Detect which cell encompasses the target text, then output its (x, y) center coordinate. 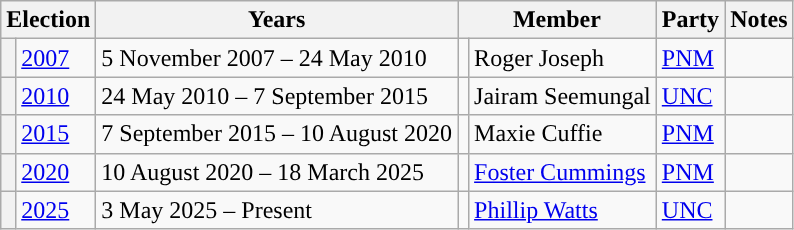
7 September 2015 – 10 August 2020 (277, 134)
5 November 2007 – 24 May 2010 (277, 58)
2010 (56, 96)
Notes (759, 20)
2020 (56, 172)
Party (690, 20)
Maxie Cuffie (563, 134)
24 May 2010 – 7 September 2015 (277, 96)
10 August 2020 – 18 March 2025 (277, 172)
Election (48, 20)
Jairam Seemungal (563, 96)
2015 (56, 134)
2007 (56, 58)
Foster Cummings (563, 172)
Roger Joseph (563, 58)
Phillip Watts (563, 210)
2025 (56, 210)
3 May 2025 – Present (277, 210)
Years (277, 20)
Member (558, 20)
